Provide the (X, Y) coordinate of the cell's center where the given text is located.  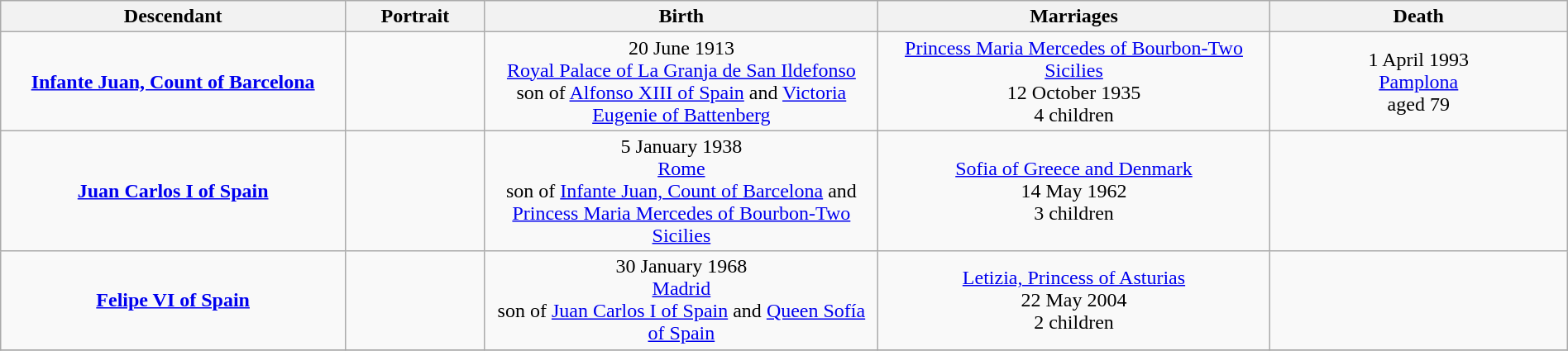
1 April 1993Pamplonaaged 79 (1418, 81)
Princess Maria Mercedes of Bourbon-Two Sicilies12 October 19354 children (1074, 81)
20 June 1913 Royal Palace of La Granja de San Ildefonsoson of Alfonso XIII of Spain and Victoria Eugenie of Battenberg (681, 81)
Portrait (415, 17)
Juan Carlos I of Spain (174, 191)
5 January 1938 Romeson of Infante Juan, Count of Barcelona and Princess Maria Mercedes of Bourbon-Two Sicilies (681, 191)
Felipe VI of Spain (174, 301)
Descendant (174, 17)
30 January 1968 Madridson of Juan Carlos I of Spain and Queen Sofía of Spain (681, 301)
Letizia, Princess of Asturias22 May 20042 children (1074, 301)
Sofia of Greece and Denmark14 May 19623 children (1074, 191)
Marriages (1074, 17)
Death (1418, 17)
Infante Juan, Count of Barcelona (174, 81)
Birth (681, 17)
